Provide the [x, y] coordinate of the cell's center where the given text is located.  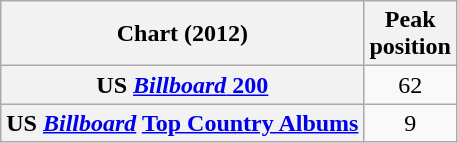
US Billboard 200 [182, 85]
Peakposition [410, 34]
US Billboard Top Country Albums [182, 123]
9 [410, 123]
Chart (2012) [182, 34]
62 [410, 85]
